Search for the cell housing the specified text and yield its [x, y] center coordinate. 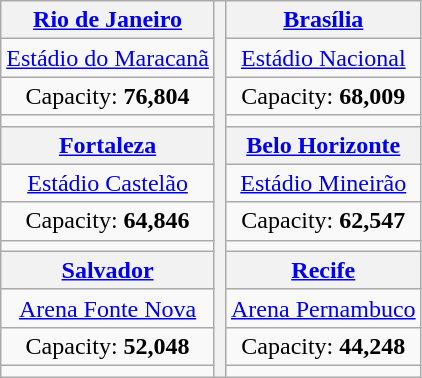
Capacity: 44,248 [323, 346]
Capacity: 68,009 [323, 96]
Rio de Janeiro [108, 20]
Belo Horizonte [323, 145]
Capacity: 62,547 [323, 221]
Fortaleza [108, 145]
Salvador [108, 270]
Recife [323, 270]
Estádio Castelão [108, 183]
Arena Pernambuco [323, 308]
Estádio do Maracanã [108, 58]
Estádio Nacional [323, 58]
Brasília [323, 20]
Estádio Mineirão [323, 183]
Capacity: 76,804 [108, 96]
Capacity: 64,846 [108, 221]
Capacity: 52,048 [108, 346]
Arena Fonte Nova [108, 308]
